Provide the (x, y) coordinate of the cell's center where the given text is located.  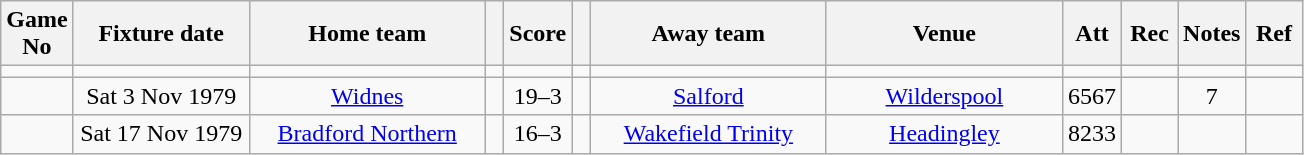
Widnes (367, 96)
Score (538, 34)
7 (1212, 96)
Home team (367, 34)
6567 (1092, 96)
Sat 3 Nov 1979 (161, 96)
16–3 (538, 134)
Fixture date (161, 34)
Headingley (944, 134)
Game No (37, 34)
8233 (1092, 134)
Sat 17 Nov 1979 (161, 134)
Att (1092, 34)
Bradford Northern (367, 134)
Salford (708, 96)
Notes (1212, 34)
Rec (1150, 34)
19–3 (538, 96)
Away team (708, 34)
Wilderspool (944, 96)
Venue (944, 34)
Ref (1274, 34)
Wakefield Trinity (708, 134)
